Scan for the cell matching the given text and deliver its (x, y) coordinate at center. 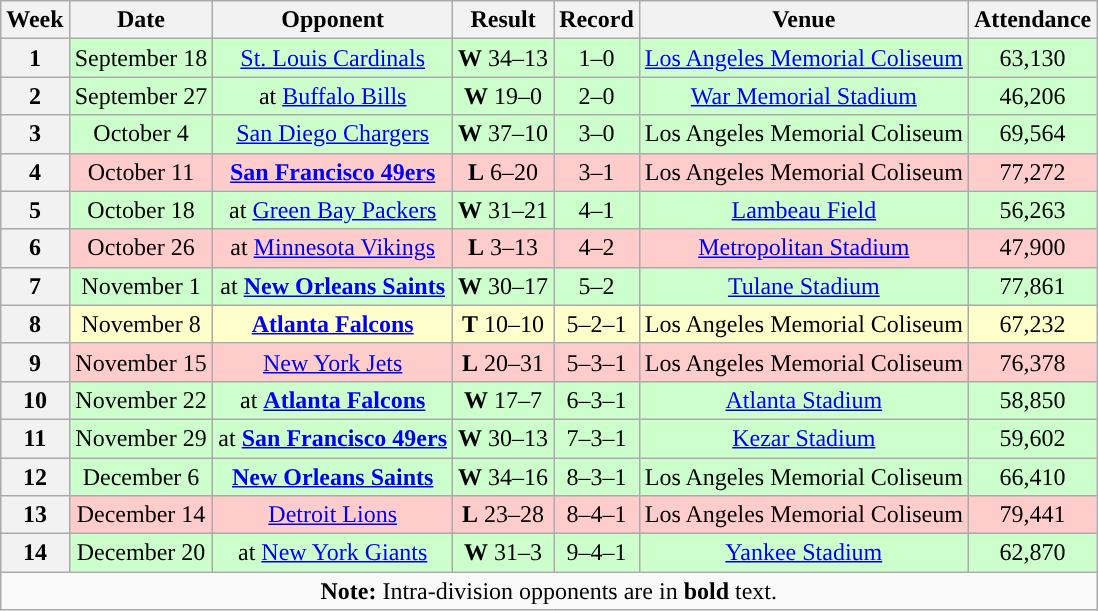
5–2–1 (597, 324)
14 (35, 553)
November 29 (141, 438)
4 (35, 172)
67,232 (1032, 324)
66,410 (1032, 477)
December 14 (141, 515)
77,861 (1032, 286)
10 (35, 400)
December 6 (141, 477)
46,206 (1032, 96)
Venue (804, 20)
Tulane Stadium (804, 286)
October 18 (141, 210)
Result (504, 20)
September 27 (141, 96)
November 1 (141, 286)
1 (35, 58)
Opponent (333, 20)
Yankee Stadium (804, 553)
Record (597, 20)
Week (35, 20)
Detroit Lions (333, 515)
November 22 (141, 400)
8–4–1 (597, 515)
7 (35, 286)
W 31–3 (504, 553)
W 34–16 (504, 477)
12 (35, 477)
9–4–1 (597, 553)
6–3–1 (597, 400)
New Orleans Saints (333, 477)
San Francisco 49ers (333, 172)
47,900 (1032, 248)
77,272 (1032, 172)
October 26 (141, 248)
W 17–7 (504, 400)
11 (35, 438)
7–3–1 (597, 438)
San Diego Chargers (333, 134)
5 (35, 210)
6 (35, 248)
L 6–20 (504, 172)
W 19–0 (504, 96)
at Green Bay Packers (333, 210)
New York Jets (333, 362)
at Buffalo Bills (333, 96)
5–3–1 (597, 362)
T 10–10 (504, 324)
Atlanta Stadium (804, 400)
W 31–21 (504, 210)
3–0 (597, 134)
November 8 (141, 324)
L 3–13 (504, 248)
Lambeau Field (804, 210)
Atlanta Falcons (333, 324)
4–2 (597, 248)
L 20–31 (504, 362)
Metropolitan Stadium (804, 248)
W 37–10 (504, 134)
Attendance (1032, 20)
5–2 (597, 286)
at New York Giants (333, 553)
58,850 (1032, 400)
W 34–13 (504, 58)
8 (35, 324)
L 23–28 (504, 515)
Date (141, 20)
56,263 (1032, 210)
13 (35, 515)
October 11 (141, 172)
at Atlanta Falcons (333, 400)
W 30–17 (504, 286)
Note: Intra-division opponents are in bold text. (549, 591)
59,602 (1032, 438)
79,441 (1032, 515)
62,870 (1032, 553)
Kezar Stadium (804, 438)
63,130 (1032, 58)
at San Francisco 49ers (333, 438)
November 15 (141, 362)
October 4 (141, 134)
8–3–1 (597, 477)
St. Louis Cardinals (333, 58)
76,378 (1032, 362)
3 (35, 134)
2 (35, 96)
69,564 (1032, 134)
9 (35, 362)
3–1 (597, 172)
at New Orleans Saints (333, 286)
1–0 (597, 58)
War Memorial Stadium (804, 96)
September 18 (141, 58)
at Minnesota Vikings (333, 248)
4–1 (597, 210)
December 20 (141, 553)
2–0 (597, 96)
W 30–13 (504, 438)
